Search for the cell housing the specified text and yield its (X, Y) center coordinate. 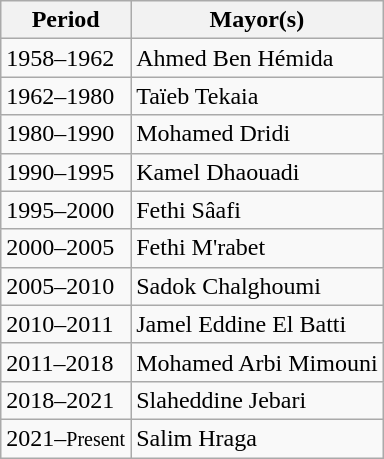
2021–Present (66, 438)
Taïeb Tekaia (257, 96)
Ahmed Ben Hémida (257, 58)
2005–2010 (66, 286)
Salim Hraga (257, 438)
2010–2011 (66, 324)
2011–2018 (66, 362)
1990–1995 (66, 172)
1958–1962 (66, 58)
Mohamed Arbi Mimouni (257, 362)
Fethi Sâafi (257, 210)
2018–2021 (66, 400)
Kamel Dhaouadi (257, 172)
Sadok Chalghoumi (257, 286)
Mayor(s) (257, 20)
2000–2005 (66, 248)
Slaheddine Jebari (257, 400)
1962–1980 (66, 96)
1995–2000 (66, 210)
Jamel Eddine El Batti (257, 324)
Mohamed Dridi (257, 134)
1980–1990 (66, 134)
Fethi M'rabet (257, 248)
Period (66, 20)
